Provide the (x, y) coordinate of the cell's center where the given text is located.  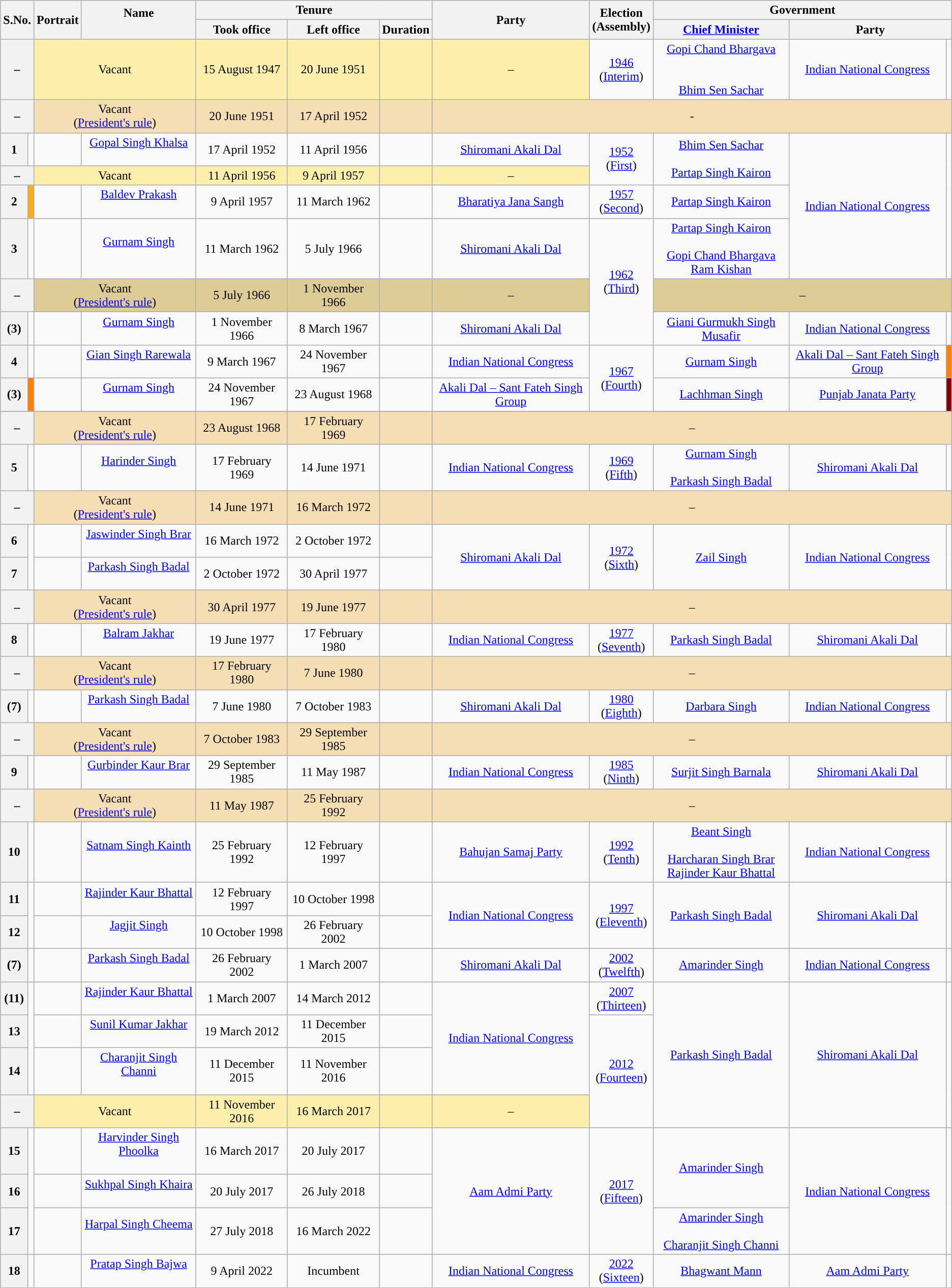
1952(First) (621, 159)
1946(Interim) (621, 69)
Portrait (57, 20)
Baldev Prakash (138, 201)
16 (14, 1191)
9 March 1967 (242, 361)
Bharatiya Jana Sangh (511, 201)
1957(Second) (621, 201)
8 March 1967 (333, 328)
1992(Tenth) (621, 852)
Partap Singh KaironGopi Chand BhargavaRam Kishan (721, 248)
1985(Ninth) (621, 772)
Bhagwant Mann (721, 1271)
1962(Third) (621, 282)
4 (14, 361)
Duration (406, 29)
19 March 2012 (242, 1031)
9 April 2022 (242, 1271)
Lachhman Singh (721, 395)
Beant SinghHarcharan Singh BrarRajinder Kaur Bhattal (721, 852)
Name (138, 20)
13 (14, 1031)
1 (14, 149)
Vacant (President's rule) (115, 116)
1977(Seventh) (621, 640)
Took office (242, 29)
(11) (14, 998)
Sukhpal Singh Khaira (138, 1191)
Gopal Singh Khalsa (138, 149)
7 (14, 574)
Gurnam SinghParkash Singh Badal (721, 468)
9 (14, 772)
2012(Fourteen) (621, 1071)
2002(Twelfth) (621, 965)
14 (14, 1071)
Darbara Singh (721, 706)
Jagjit Singh (138, 932)
18 (14, 1271)
Surjit Singh Barnala (721, 772)
1972(Sixth) (621, 557)
Sunil Kumar Jakhar (138, 1031)
1997(Eleventh) (621, 915)
Election(Assembly) (621, 20)
Bahujan Samaj Party (511, 852)
Zail Singh (721, 557)
Bhim Sen SacharPartap Singh Kairon (721, 159)
Giani Gurmukh Singh Musafir (721, 328)
12 (14, 932)
11 (14, 899)
2007(Thirteen) (621, 998)
Gian Singh Rarewala (138, 361)
Pratap Singh Bajwa (138, 1271)
Amarinder SinghCharanjit Singh Channi (721, 1231)
14 March 2012 (333, 998)
2 (14, 201)
Incumbent (333, 1271)
Balram Jakhar (138, 640)
Punjab Janata Party (868, 395)
Gopi Chand BhargavaBhim Sen Sachar (721, 69)
Left office (333, 29)
Gurbinder Kaur Brar (138, 772)
1969(Fifth) (621, 468)
- (692, 116)
Jaswinder Singh Brar (138, 541)
Government (802, 10)
Chief Minister (721, 29)
Harpal Singh Cheema (138, 1231)
Tenure (314, 10)
27 July 2018 (242, 1231)
1980(Eighth) (621, 706)
Partap Singh Kairon (721, 201)
15 August 1947 (242, 69)
Harinder Singh (138, 468)
8 (14, 640)
16 March 2022 (333, 1231)
2022(Sixteen) (621, 1271)
1967(Fourth) (621, 378)
2017(Fifteen) (621, 1191)
5 (14, 468)
Harvinder Singh Phoolka (138, 1151)
Satnam Singh Kainth (138, 852)
26 July 2018 (333, 1191)
15 (14, 1151)
10 (14, 852)
3 (14, 248)
6 (14, 541)
Charanjit Singh Channi (138, 1071)
17 (14, 1231)
S.No. (17, 20)
